Detect which cell encompasses the target text, then output its (x, y) center coordinate. 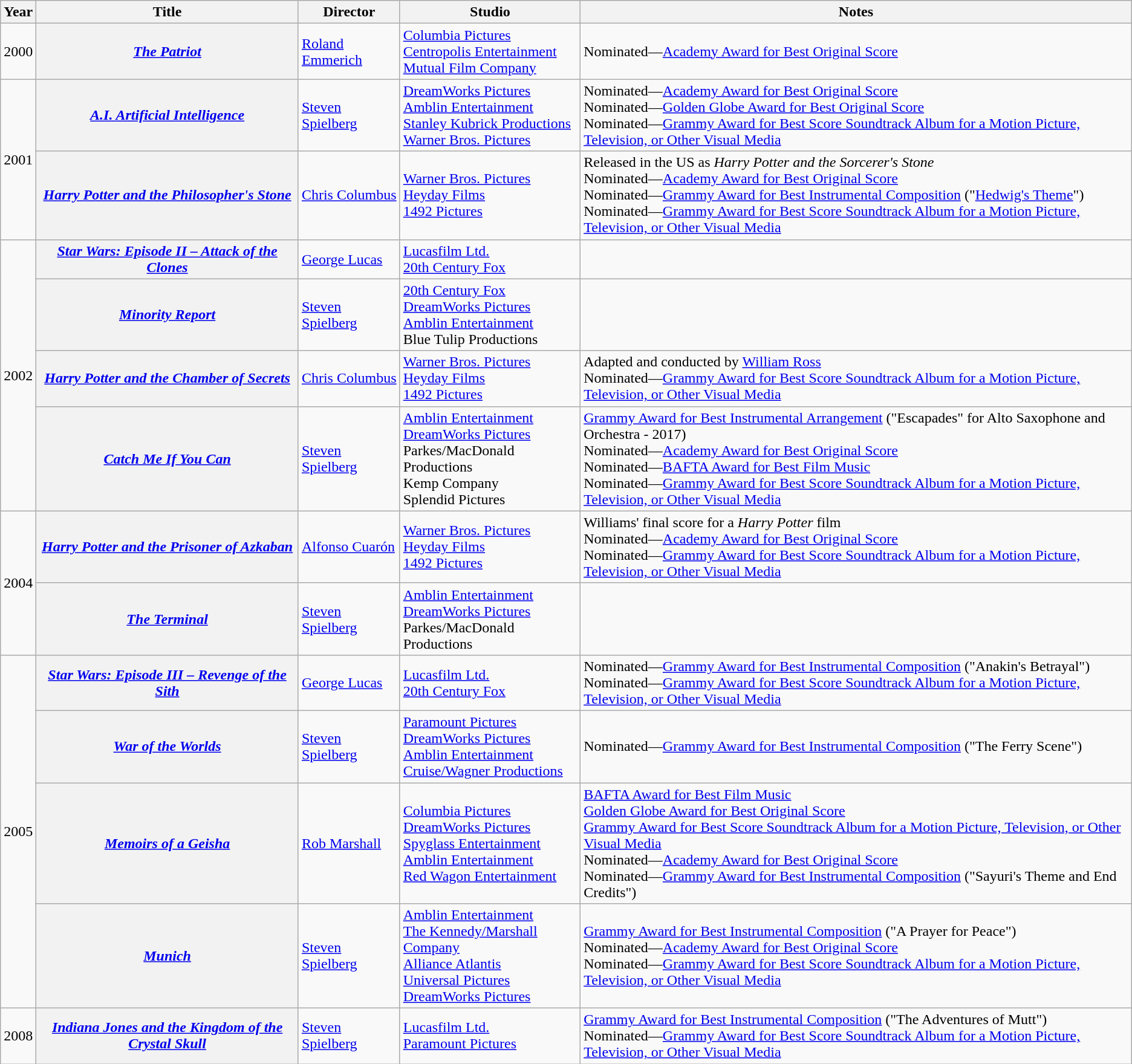
Memoirs of a Geisha (168, 843)
Columbia PicturesCentropolis EntertainmentMutual Film Company (490, 51)
Studio (490, 12)
DreamWorks PicturesAmblin EntertainmentStanley Kubrick ProductionsWarner Bros. Pictures (490, 115)
Amblin EntertainmentDreamWorks PicturesParkes/MacDonald Productions (490, 619)
Rob Marshall (349, 843)
2008 (18, 1036)
Amblin EntertainmentThe Kennedy/Marshall CompanyAlliance AtlantisUniversal Pictures DreamWorks Pictures (490, 956)
2002 (18, 375)
Roland Emmerich (349, 51)
A.I. Artificial Intelligence (168, 115)
Harry Potter and the Philosopher's Stone (168, 195)
Amblin EntertainmentDreamWorks PicturesParkes/MacDonald ProductionsKemp CompanySplendid Pictures (490, 458)
Indiana Jones and the Kingdom of the Crystal Skull (168, 1036)
Munich (168, 956)
Alfonso Cuarón (349, 547)
The Patriot (168, 51)
2005 (18, 831)
2001 (18, 160)
Nominated—Academy Award for Best Original Score (856, 51)
Columbia PicturesDreamWorks PicturesSpyglass EntertainmentAmblin EntertainmentRed Wagon Entertainment (490, 843)
Notes (856, 12)
Director (349, 12)
Paramount PicturesDreamWorks PicturesAmblin EntertainmentCruise/Wagner Productions (490, 746)
Star Wars: Episode II – Attack of the Clones (168, 259)
Minority Report (168, 314)
Nominated—Grammy Award for Best Instrumental Composition ("The Ferry Scene") (856, 746)
The Terminal (168, 619)
Catch Me If You Can (168, 458)
Adapted and conducted by William RossNominated—Grammy Award for Best Score Soundtrack Album for a Motion Picture, Television, or Other Visual Media (856, 378)
War of the Worlds (168, 746)
20th Century FoxDreamWorks PicturesAmblin EntertainmentBlue Tulip Productions (490, 314)
Title (168, 12)
2000 (18, 51)
Star Wars: Episode III – Revenge of the Sith (168, 683)
Harry Potter and the Chamber of Secrets (168, 378)
2004 (18, 583)
Year (18, 12)
Lucasfilm Ltd.Paramount Pictures (490, 1036)
Harry Potter and the Prisoner of Azkaban (168, 547)
